Return (X, Y) of the center of cell containing provided text 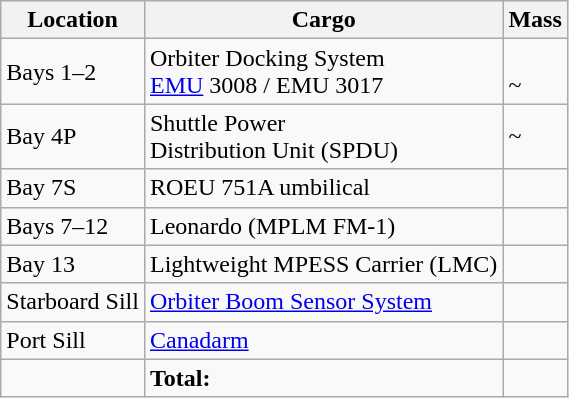
Port Sill (73, 340)
Canadarm (323, 340)
ROEU 751A umbilical (323, 188)
Lightweight MPESS Carrier (LMC) (323, 264)
Bays 1–2 (73, 72)
Bay 7S (73, 188)
Bay 4P (73, 136)
Bay 13 (73, 264)
Leonardo (MPLM FM-1) (323, 226)
Orbiter Docking SystemEMU 3008 / EMU 3017 (323, 72)
Total: (323, 378)
Shuttle PowerDistribution Unit (SPDU) (323, 136)
Cargo (323, 20)
Bays 7–12 (73, 226)
Orbiter Boom Sensor System (323, 302)
Starboard Sill (73, 302)
Location (73, 20)
Mass (535, 20)
